Return the (X, Y) coordinate for the center point of the cell that contains the specified text.  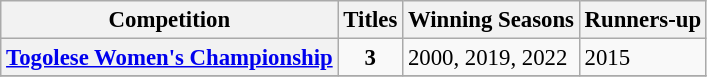
Winning Seasons (492, 20)
2015 (642, 58)
2000, 2019, 2022 (492, 58)
Competition (170, 20)
Runners-up (642, 20)
3 (370, 58)
Togolese Women's Championship (170, 58)
Titles (370, 20)
